From the cell containing the given text, extract its center point as [X, Y] coordinate. 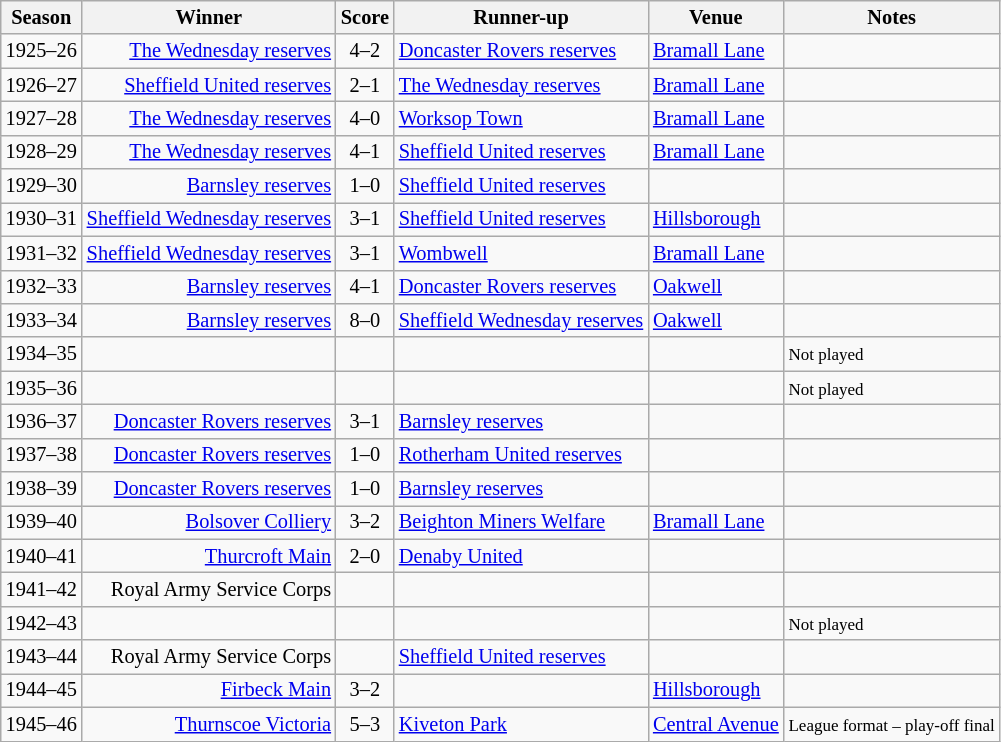
1943–44 [42, 657]
4–2 [365, 51]
Rotherham United reserves [521, 455]
Season [42, 17]
Bolsover Colliery [209, 522]
2–1 [365, 85]
8–0 [365, 320]
1942–43 [42, 623]
Worksop Town [521, 118]
Denaby United [521, 556]
1940–41 [42, 556]
Runner-up [521, 17]
4–0 [365, 118]
1927–28 [42, 118]
Thurcroft Main [209, 556]
Kiveton Park [521, 724]
1938–39 [42, 489]
1929–30 [42, 186]
Thurnscoe Victoria [209, 724]
Score [365, 17]
1928–29 [42, 152]
1935–36 [42, 388]
Central Avenue [716, 724]
Venue [716, 17]
1944–45 [42, 690]
Winner [209, 17]
1945–46 [42, 724]
1939–40 [42, 522]
Beighton Miners Welfare [521, 522]
1931–32 [42, 253]
5–3 [365, 724]
1936–37 [42, 421]
1930–31 [42, 219]
1933–34 [42, 320]
1941–42 [42, 589]
1937–38 [42, 455]
1925–26 [42, 51]
1934–35 [42, 354]
League format – play-off final [892, 724]
1926–27 [42, 85]
1932–33 [42, 287]
Notes [892, 17]
Wombwell [521, 253]
2–0 [365, 556]
Firbeck Main [209, 690]
